For the text-containing cell, return its midpoint in [X, Y] coordinate format. 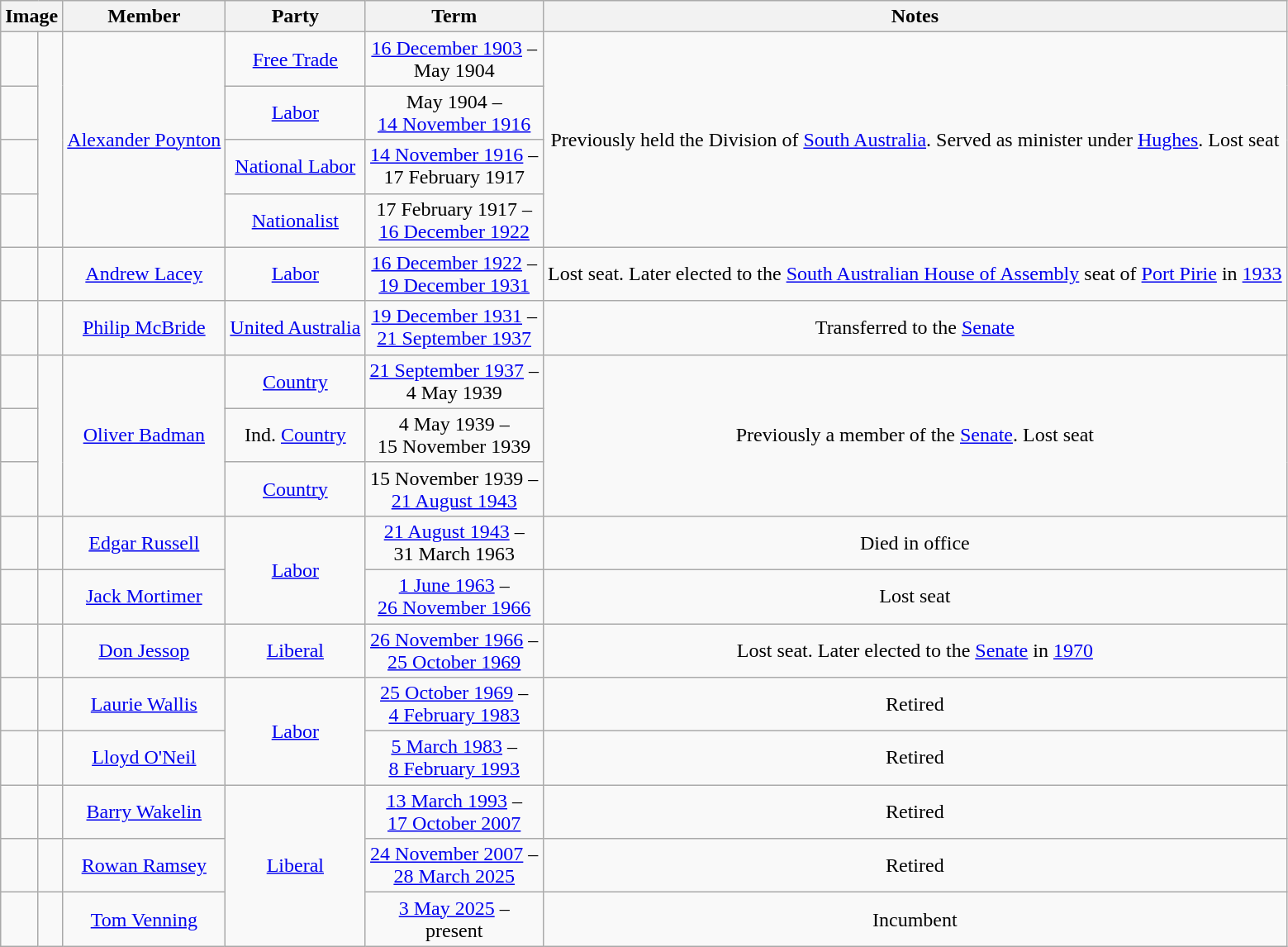
Previously a member of the Senate. Lost seat [915, 435]
Lloyd O'Neil [144, 759]
4 May 1939 –15 November 1939 [454, 435]
May 1904 –14 November 1916 [454, 112]
Philip McBride [144, 327]
5 March 1983 –8 February 1993 [454, 759]
Jack Mortimer [144, 597]
Edgar Russell [144, 542]
Ind. Country [296, 435]
Laurie Wallis [144, 704]
Don Jessop [144, 650]
17 February 1917 –16 December 1922 [454, 220]
16 December 1922 –19 December 1931 [454, 274]
Lost seat. Later elected to the Senate in 1970 [915, 650]
Rowan Ramsey [144, 866]
15 November 1939 –21 August 1943 [454, 489]
Barry Wakelin [144, 811]
Previously held the Division of South Australia. Served as minister under Hughes. Lost seat [915, 140]
Image [31, 17]
Member [144, 17]
Notes [915, 17]
Free Trade [296, 59]
25 October 1969 –4 February 1983 [454, 704]
Tom Venning [144, 919]
21 September 1937 –4 May 1939 [454, 382]
Lost seat. Later elected to the South Australian House of Assembly seat of Port Pirie in 1933 [915, 274]
Transferred to the Senate [915, 327]
13 March 1993 –17 October 2007 [454, 811]
Andrew Lacey [144, 274]
Incumbent [915, 919]
National Labor [296, 167]
16 December 1903 –May 1904 [454, 59]
21 August 1943 –31 March 1963 [454, 542]
14 November 1916 –17 February 1917 [454, 167]
United Australia [296, 327]
Nationalist [296, 220]
Party [296, 17]
1 June 1963 –26 November 1966 [454, 597]
Oliver Badman [144, 435]
24 November 2007 – 28 March 2025 [454, 866]
3 May 2025 – present [454, 919]
Term [454, 17]
26 November 1966 –25 October 1969 [454, 650]
Lost seat [915, 597]
Died in office [915, 542]
Alexander Poynton [144, 140]
19 December 1931 –21 September 1937 [454, 327]
